Provide the [x, y] coordinate of the cell's center where the given text is located.  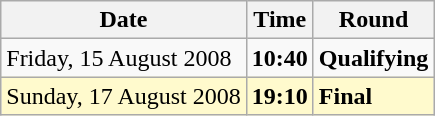
Round [373, 20]
Time [280, 20]
Friday, 15 August 2008 [124, 58]
Date [124, 20]
Final [373, 96]
Sunday, 17 August 2008 [124, 96]
Qualifying [373, 58]
19:10 [280, 96]
10:40 [280, 58]
